Identify which cell holds the provided text, then report its (x, y) central coordinate. 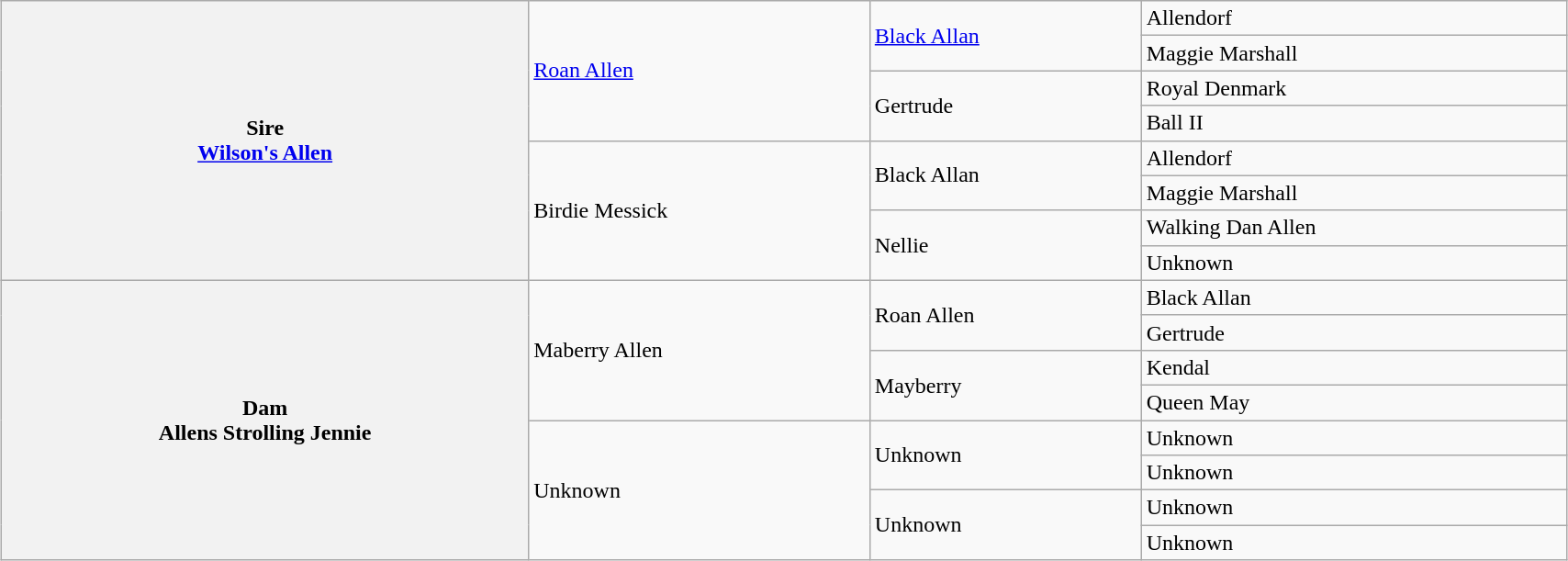
Mayberry (1005, 385)
Queen May (1353, 402)
Maberry Allen (700, 350)
Kendal (1353, 367)
Birdie Messick (700, 210)
Nellie (1005, 245)
Royal Denmark (1353, 88)
DamAllens Strolling Jennie (265, 420)
Ball II (1353, 123)
Walking Dan Allen (1353, 228)
SireWilson's Allen (265, 140)
